Return the [x, y] coordinate for the center point of the cell that contains the specified text.  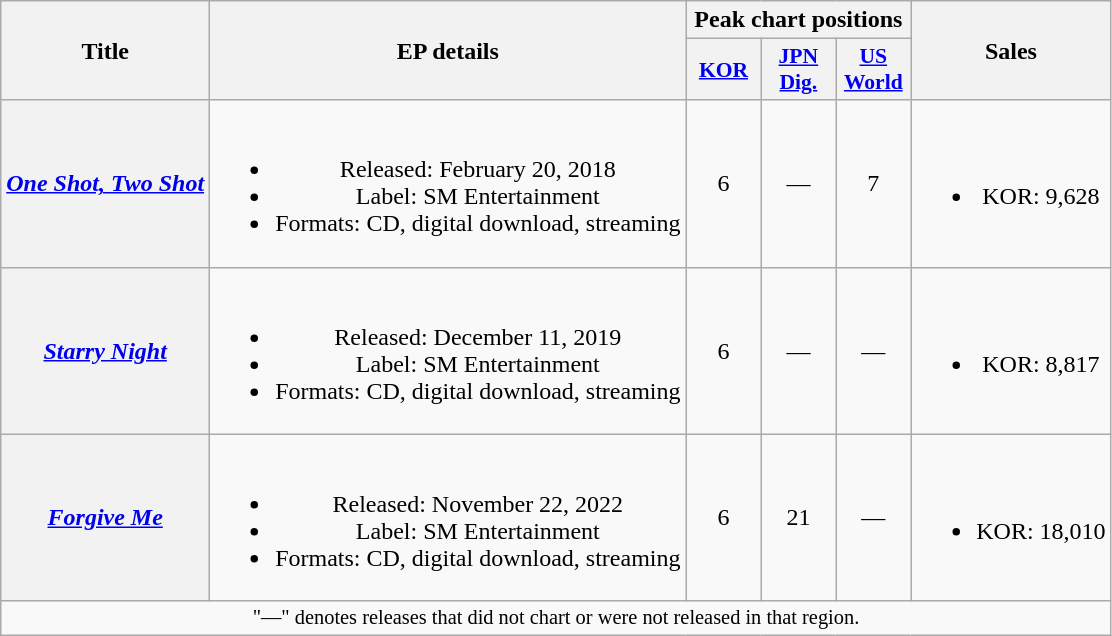
KOR: 18,010 [1011, 518]
KOR [724, 70]
Sales [1011, 50]
US World [874, 70]
Title [106, 50]
Released: November 22, 2022Label: SM EntertainmentFormats: CD, digital download, streaming [448, 518]
Starry Night [106, 350]
KOR: 8,817 [1011, 350]
Forgive Me [106, 518]
JPNDig. [798, 70]
7 [874, 184]
EP details [448, 50]
Released: February 20, 2018Label: SM EntertainmentFormats: CD, digital download, streaming [448, 184]
One Shot, Two Shot [106, 184]
KOR: 9,628 [1011, 184]
21 [798, 518]
"—" denotes releases that did not chart or were not released in that region. [556, 618]
Peak chart positions [798, 20]
Released: December 11, 2019Label: SM EntertainmentFormats: CD, digital download, streaming [448, 350]
